Locate the cell with the specified text and output its (X, Y) center coordinate. 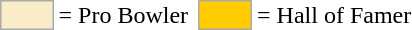
= Pro Bowler (124, 15)
